Identify which cell holds the provided text, then report its [x, y] central coordinate. 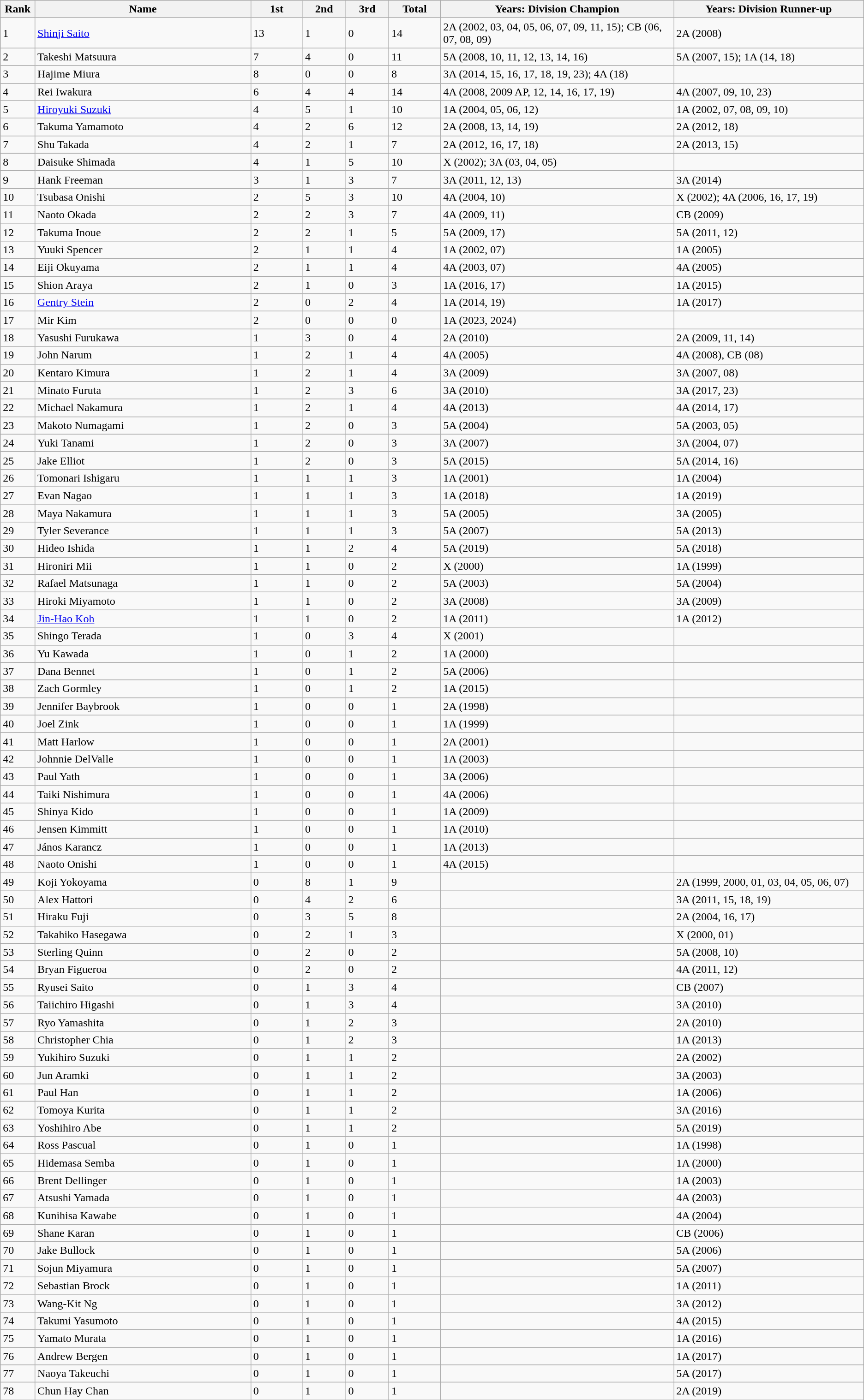
5A (2018) [769, 548]
59 [18, 1057]
5A (2008, 10) [769, 952]
Atsushi Yamada [143, 1198]
28 [18, 513]
69 [18, 1233]
Shinya Kido [143, 812]
1A (2002, 07, 08, 09, 10) [769, 109]
2A (2013, 15) [769, 144]
24 [18, 443]
2A (2002) [769, 1057]
44 [18, 794]
4A (2008), CB (08) [769, 355]
1A (2014, 19) [558, 303]
3A (2012) [769, 1303]
4A (2009, 11) [558, 214]
27 [18, 495]
Rei Iwakura [143, 92]
3A (2007, 08) [769, 373]
77 [18, 1374]
Koji Yokoyama [143, 882]
1A (2016) [769, 1338]
Jin-Hao Koh [143, 619]
CB (2007) [769, 987]
4A (2008, 2009 AP, 12, 14, 16, 17, 19) [558, 92]
1A (2004, 05, 06, 12) [558, 109]
1A (2009) [558, 812]
2A (2008) [769, 33]
Andrew Bergen [143, 1356]
Takeshi Matsuura [143, 57]
63 [18, 1128]
Yoshihiro Abe [143, 1128]
66 [18, 1180]
Naoya Takeuchi [143, 1374]
Years: Division Runner-up [769, 9]
3A (2014, 15, 16, 17, 18, 19, 23); 4A (18) [558, 74]
Jake Bullock [143, 1251]
53 [18, 952]
64 [18, 1145]
Tomoya Kurita [143, 1110]
Maya Nakamura [143, 513]
Gentry Stein [143, 303]
3A (2017, 23) [769, 390]
Name [143, 9]
Hiroki Miyamoto [143, 601]
1A (2012) [769, 619]
62 [18, 1110]
Yamato Murata [143, 1338]
1A (2005) [769, 250]
Johnnie DelValle [143, 759]
2nd [324, 9]
Yuki Tanami [143, 443]
20 [18, 373]
Hidemasa Semba [143, 1163]
Takumi Yasumoto [143, 1321]
Taiki Nishimura [143, 794]
X (2002); 3A (03, 04, 05) [558, 162]
Takahiko Hasegawa [143, 935]
36 [18, 654]
Shingo Terada [143, 636]
21 [18, 390]
2A (2008, 13, 14, 19) [558, 127]
Hajime Miura [143, 74]
Yu Kawada [143, 654]
Yukihiro Suzuki [143, 1057]
Kentaro Kimura [143, 373]
61 [18, 1093]
1A (2006) [769, 1093]
47 [18, 847]
CB (2009) [769, 214]
Jun Aramki [143, 1075]
1A (2023, 2024) [558, 320]
25 [18, 460]
5A (2009, 17) [558, 232]
Hiroyuki Suzuki [143, 109]
Minato Furuta [143, 390]
3A (2011, 12, 13) [558, 179]
72 [18, 1286]
Hiraku Fuji [143, 917]
5A (2007, 15); 1A (14, 18) [769, 57]
János Karancz [143, 847]
3A (2011, 15, 18, 19) [769, 900]
Jensen Kimmitt [143, 829]
X (2002); 4A (2006, 16, 17, 19) [769, 197]
67 [18, 1198]
Takuma Inoue [143, 232]
75 [18, 1338]
Shane Karan [143, 1233]
4A (2004) [769, 1215]
57 [18, 1022]
3A (2003) [769, 1075]
5A (2003, 05) [769, 425]
Shu Takada [143, 144]
1st [276, 9]
5A (2015) [558, 460]
65 [18, 1163]
CB (2006) [769, 1233]
Paul Han [143, 1093]
33 [18, 601]
56 [18, 1005]
4A (2014, 17) [769, 408]
74 [18, 1321]
29 [18, 531]
4A (2013) [558, 408]
39 [18, 706]
3A (2007) [558, 443]
3A (2006) [558, 776]
X (2001) [558, 636]
49 [18, 882]
2A (1999, 2000, 01, 03, 04, 05, 06, 07) [769, 882]
54 [18, 970]
Ryo Yamashita [143, 1022]
Jennifer Baybrook [143, 706]
Christopher Chia [143, 1040]
Mir Kim [143, 320]
Eiji Okuyama [143, 268]
1A (2004) [769, 478]
Rank [18, 9]
Joel Zink [143, 724]
Ross Pascual [143, 1145]
52 [18, 935]
Kunihisa Kawabe [143, 1215]
Dana Bennet [143, 671]
48 [18, 864]
73 [18, 1303]
18 [18, 338]
2A (2012, 16, 17, 18) [558, 144]
Hank Freeman [143, 179]
1A (2016, 17) [558, 285]
51 [18, 917]
Shion Araya [143, 285]
Matt Harlow [143, 741]
Hideo Ishida [143, 548]
1A (2019) [769, 495]
41 [18, 741]
2A (2019) [769, 1391]
40 [18, 724]
Sterling Quinn [143, 952]
5A (2014, 16) [769, 460]
23 [18, 425]
Michael Nakamura [143, 408]
3A (2004, 07) [769, 443]
2A (2009, 11, 14) [769, 338]
5A (2017) [769, 1374]
Sojun Miyamura [143, 1268]
37 [18, 671]
1A (2002, 07) [558, 250]
43 [18, 776]
Alex Hattori [143, 900]
2A (2012, 18) [769, 127]
5A (2013) [769, 531]
26 [18, 478]
3A (2008) [558, 601]
Years: Division Champion [558, 9]
34 [18, 619]
Paul Yath [143, 776]
Hironiri Mii [143, 566]
X (2000) [558, 566]
3rd [367, 9]
17 [18, 320]
Naoto Onishi [143, 864]
Makoto Numagami [143, 425]
2A (2002, 03, 04, 05, 06, 07, 09, 11, 15); CB (06, 07, 08, 09) [558, 33]
16 [18, 303]
Shinji Saito [143, 33]
71 [18, 1268]
Bryan Figueroa [143, 970]
Naoto Okada [143, 214]
Tyler Severance [143, 531]
Tsubasa Onishi [143, 197]
19 [18, 355]
15 [18, 285]
76 [18, 1356]
4A (2011, 12) [769, 970]
Sebastian Brock [143, 1286]
John Narum [143, 355]
Takuma Yamamoto [143, 127]
3A (2005) [769, 513]
50 [18, 900]
4A (2006) [558, 794]
46 [18, 829]
32 [18, 584]
Jake Elliot [143, 460]
Ryusei Saito [143, 987]
Total [414, 9]
Rafael Matsunaga [143, 584]
2A (1998) [558, 706]
Yasushi Furukawa [143, 338]
38 [18, 689]
1A (2018) [558, 495]
5A (2011, 12) [769, 232]
58 [18, 1040]
5A (2003) [558, 584]
Tomonari Ishigaru [143, 478]
55 [18, 987]
4A (2007, 09, 10, 23) [769, 92]
42 [18, 759]
X (2000, 01) [769, 935]
35 [18, 636]
70 [18, 1251]
Zach Gormley [143, 689]
Chun Hay Chan [143, 1391]
5A (2008, 10, 11, 12, 13, 14, 16) [558, 57]
Yuuki Spencer [143, 250]
Wang-Kit Ng [143, 1303]
3A (2014) [769, 179]
Daisuke Shimada [143, 162]
Brent Dellinger [143, 1180]
4A (2003) [769, 1198]
60 [18, 1075]
45 [18, 812]
2A (2001) [558, 741]
1A (2001) [558, 478]
68 [18, 1215]
78 [18, 1391]
30 [18, 548]
3A (2016) [769, 1110]
1A (1998) [769, 1145]
2A (2004, 16, 17) [769, 917]
Taiichiro Higashi [143, 1005]
31 [18, 566]
5A (2005) [558, 513]
4A (2004, 10) [558, 197]
Evan Nagao [143, 495]
4A (2003, 07) [558, 268]
22 [18, 408]
1A (2010) [558, 829]
